Return the (X, Y) coordinate for the center point of the cell that contains the specified text.  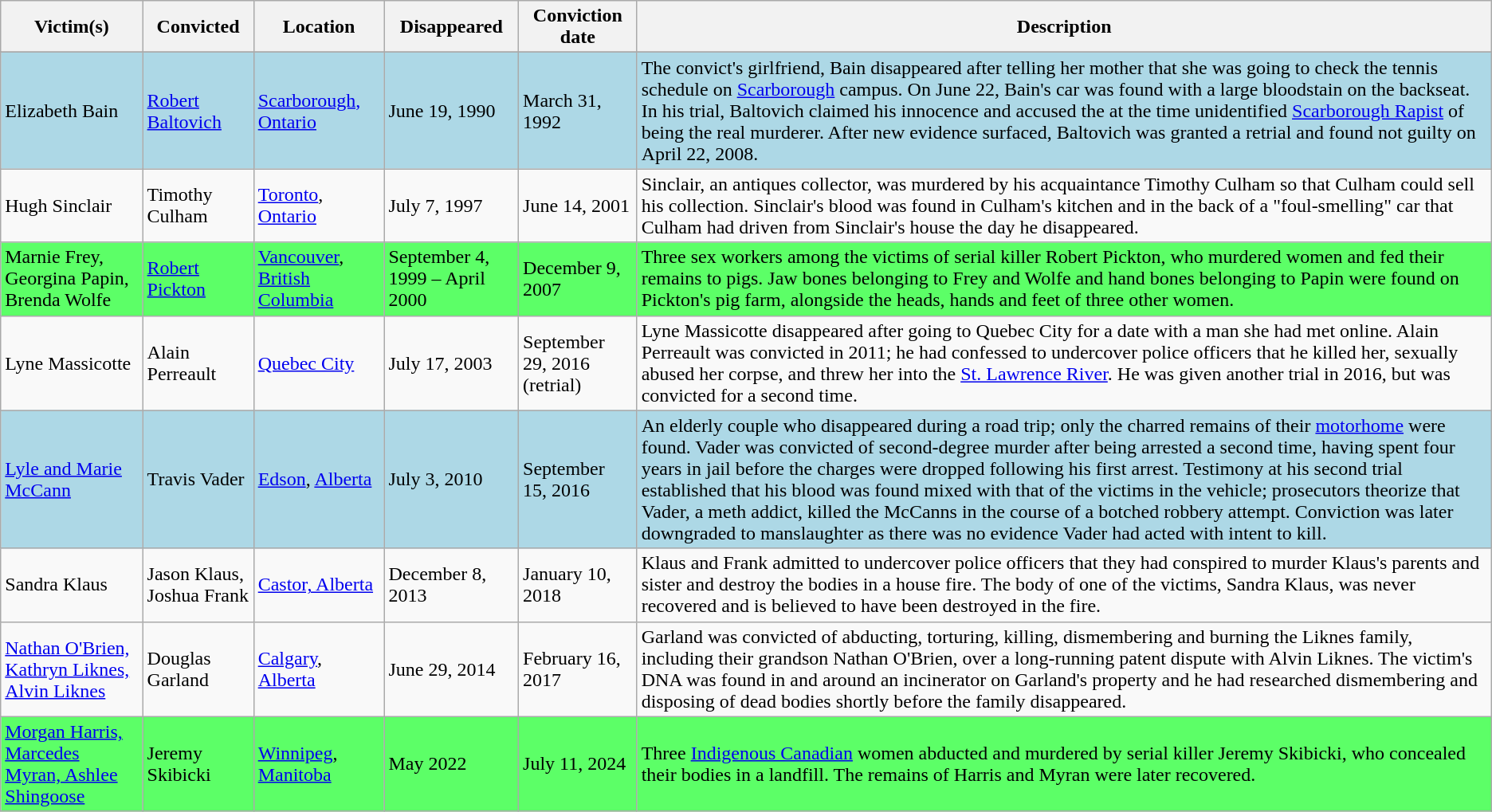
Jason Klaus, Joshua Frank (198, 585)
September 29, 2016 (retrial) (579, 363)
Morgan Harris, Marcedes Myran, Ashlee Shingoose (72, 763)
January 10, 2018 (579, 585)
June 14, 2001 (579, 206)
June 29, 2014 (451, 669)
Jeremy Skibicki (198, 763)
July 7, 1997 (451, 206)
Marnie Frey, Georgina Papin, Brenda Wolfe (72, 279)
Edson, Alberta (319, 480)
June 19, 1990 (451, 111)
December 8, 2013 (451, 585)
September 15, 2016 (579, 480)
Victim(s) (72, 27)
March 31, 1992 (579, 111)
Convicted (198, 27)
Lyne Massicotte (72, 363)
Conviction date (579, 27)
July 3, 2010 (451, 480)
Toronto, Ontario (319, 206)
Vancouver, British Columbia (319, 279)
September 4, 1999 – April 2000 (451, 279)
July 17, 2003 (451, 363)
Robert Pickton (198, 279)
July 11, 2024 (579, 763)
Hugh Sinclair (72, 206)
Calgary, Alberta (319, 669)
Douglas Garland (198, 669)
Description (1064, 27)
Winnipeg, Manitoba (319, 763)
Elizabeth Bain (72, 111)
Lyle and Marie McCann (72, 480)
Quebec City (319, 363)
Location (319, 27)
Disappeared (451, 27)
December 9, 2007 (579, 279)
Travis Vader (198, 480)
Sandra Klaus (72, 585)
May 2022 (451, 763)
Robert Baltovich (198, 111)
Castor, Alberta (319, 585)
Nathan O'Brien, Kathryn Liknes, Alvin Liknes (72, 669)
February 16, 2017 (579, 669)
Alain Perreault (198, 363)
Timothy Culham (198, 206)
Scarborough, Ontario (319, 111)
